Capture the cell that displays the provided text and extract its [X, Y] central coordinate. 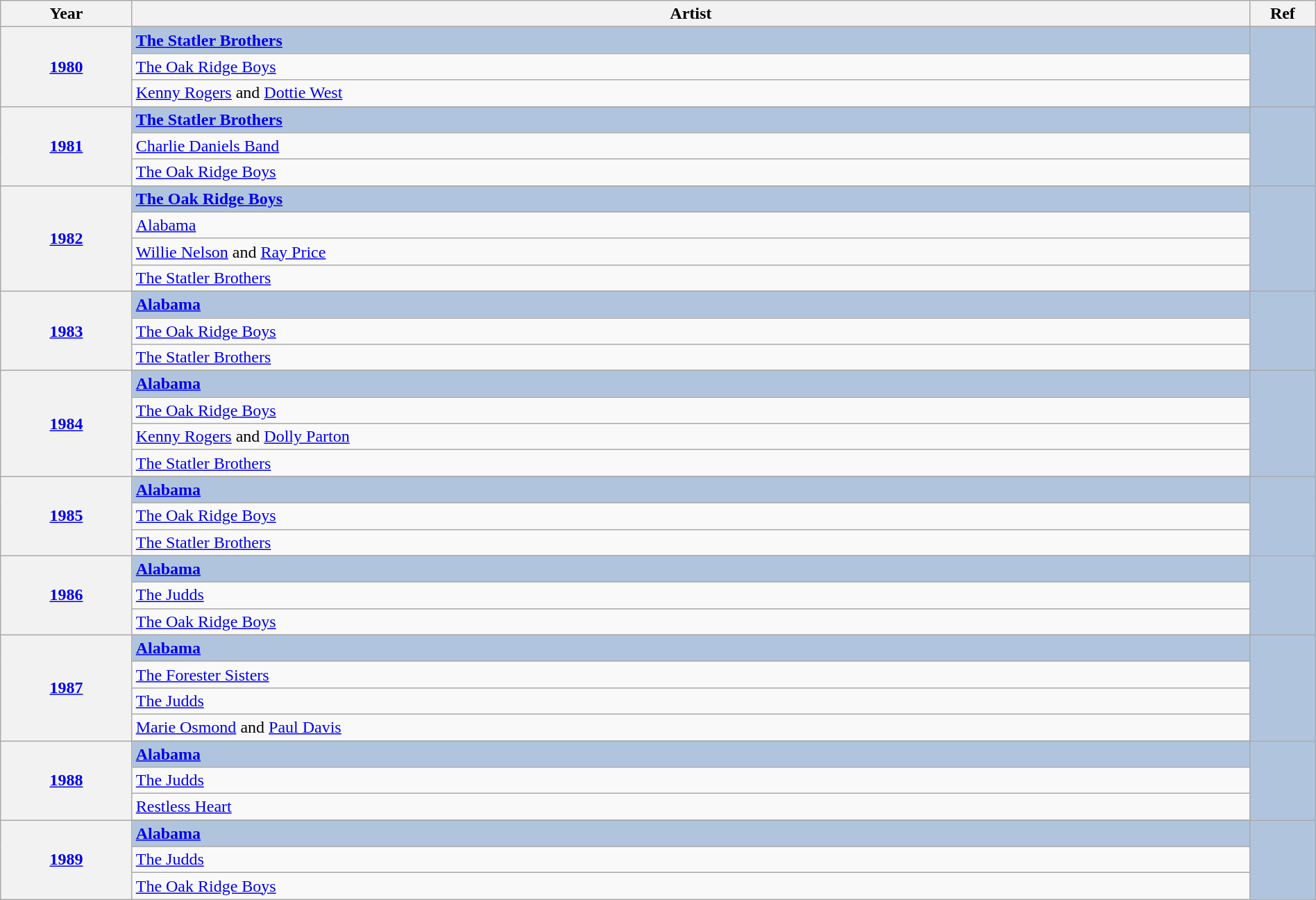
Ref [1283, 14]
Willie Nelson and Ray Price [691, 251]
1985 [67, 516]
1984 [67, 424]
Marie Osmond and Paul Davis [691, 727]
Restless Heart [691, 807]
1982 [67, 238]
Kenny Rogers and Dottie West [691, 93]
Kenny Rogers and Dolly Parton [691, 437]
Year [67, 14]
1981 [67, 146]
1989 [67, 860]
1983 [67, 331]
1980 [67, 67]
Charlie Daniels Band [691, 146]
The Forester Sisters [691, 674]
1987 [67, 687]
1986 [67, 595]
1988 [67, 780]
Artist [691, 14]
